Pinpoint the cell where the given text exists, returning its [x, y] midpoint coordinate. 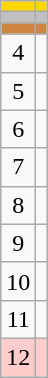
4 [18, 53]
10 [18, 281]
6 [18, 129]
8 [18, 205]
7 [18, 167]
9 [18, 243]
5 [18, 91]
12 [18, 357]
11 [18, 319]
